Search for the cell housing the specified text and yield its (x, y) center coordinate. 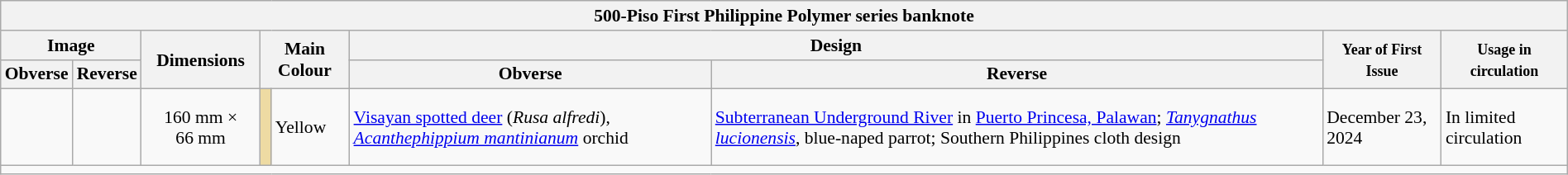
Year of First Issue (1382, 59)
Dimensions (201, 59)
160 mm × 66 mm (201, 127)
Subterranean Underground River in Puerto Princesa, Palawan; Tanygnathus lucionensis, blue-naped parrot; Southern Philippines cloth design (1017, 127)
Design (837, 45)
In limited circulation (1504, 127)
Main Colour (304, 59)
Visayan spotted deer (Rusa alfredi), Acanthephippium mantinianum orchid (531, 127)
December 23, 2024 (1382, 127)
500-Piso First Philippine Polymer series banknote (784, 16)
Usage in circulation (1504, 59)
Image (71, 45)
Yellow (311, 127)
